Determine the (X, Y) coordinate at the center of the cell enclosing the given text.  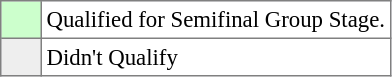
Didn't Qualify (216, 57)
Qualified for Semifinal Group Stage. (216, 20)
